Determine the (X, Y) coordinate at the center of the cell enclosing the given text.  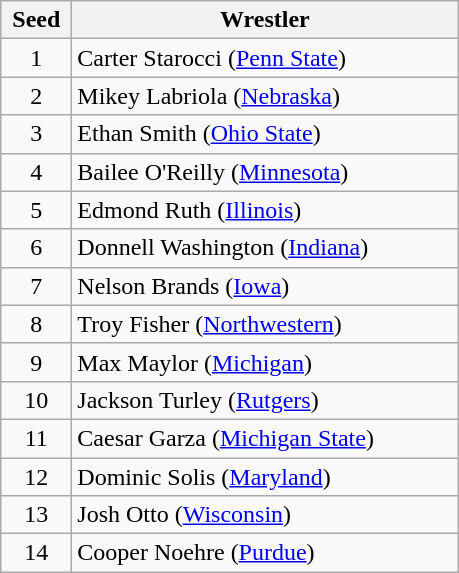
12 (36, 477)
Josh Otto (Wisconsin) (265, 515)
Donnell Washington (Indiana) (265, 248)
8 (36, 324)
6 (36, 248)
3 (36, 134)
Carter Starocci (Penn State) (265, 58)
14 (36, 553)
Mikey Labriola (Nebraska) (265, 96)
7 (36, 286)
Nelson Brands (Iowa) (265, 286)
Edmond Ruth (Illinois) (265, 210)
Dominic Solis (Maryland) (265, 477)
11 (36, 438)
2 (36, 96)
9 (36, 362)
Cooper Noehre (Purdue) (265, 553)
Bailee O'Reilly (Minnesota) (265, 172)
Caesar Garza (Michigan State) (265, 438)
Wrestler (265, 20)
Seed (36, 20)
Max Maylor (Michigan) (265, 362)
Troy Fisher (Northwestern) (265, 324)
Jackson Turley (Rutgers) (265, 400)
4 (36, 172)
10 (36, 400)
13 (36, 515)
Ethan Smith (Ohio State) (265, 134)
5 (36, 210)
1 (36, 58)
